Find where the given text appears and provide that cell's center as (x, y) coordinate. 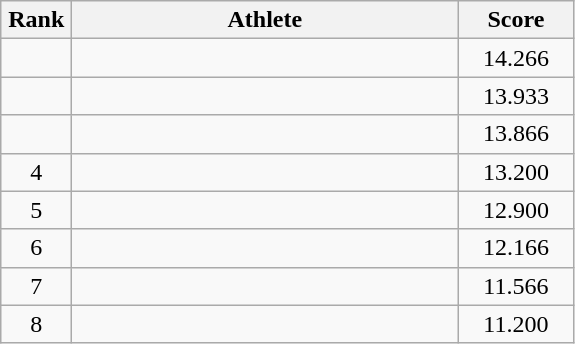
6 (36, 248)
8 (36, 324)
14.266 (516, 58)
12.166 (516, 248)
4 (36, 172)
13.866 (516, 134)
Score (516, 20)
13.200 (516, 172)
5 (36, 210)
Rank (36, 20)
13.933 (516, 96)
11.566 (516, 286)
11.200 (516, 324)
12.900 (516, 210)
Athlete (265, 20)
7 (36, 286)
